Search for the cell housing the specified text and yield its (x, y) center coordinate. 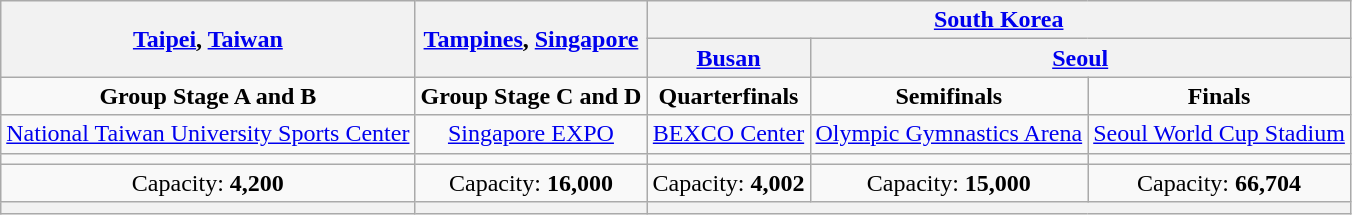
Semifinals (949, 96)
Seoul (1080, 58)
National Taiwan University Sports Center (208, 134)
Capacity: 4,002 (728, 183)
BEXCO Center (728, 134)
Group Stage C and D (531, 96)
Seoul World Cup Stadium (1220, 134)
Taipei, Taiwan (208, 39)
Olympic Gymnastics Arena (949, 134)
Singapore EXPO (531, 134)
Capacity: 4,200 (208, 183)
Tampines, Singapore (531, 39)
Busan (728, 58)
Capacity: 16,000 (531, 183)
Group Stage A and B (208, 96)
Quarterfinals (728, 96)
Capacity: 66,704 (1220, 183)
Finals (1220, 96)
South Korea (998, 20)
Capacity: 15,000 (949, 183)
